Find where the given text appears and provide that cell's center as [x, y] coordinate. 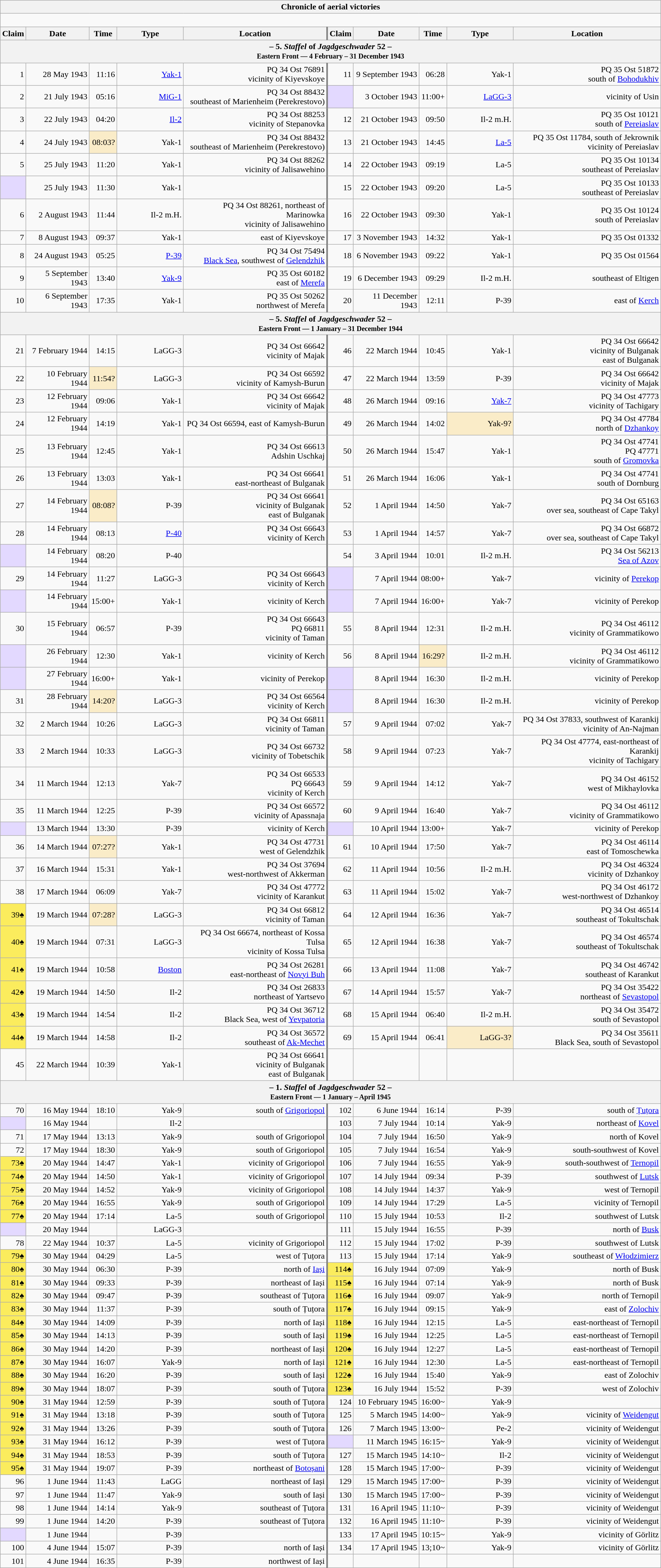
11:16 [103, 74]
14 April 1944 [386, 992]
10:39 [103, 1065]
14:13 [103, 1336]
123♠ [340, 1389]
110 [340, 1216]
07:02 [433, 724]
89♠ [13, 1389]
87♠ [13, 1362]
PQ 35 Ost 10124 south of Pereiaslav [587, 215]
30 [13, 628]
– 5. Staffel of Jagdgeschwader 52 –Eastern Front — 1 January – 31 December 1944 [330, 323]
54 [340, 555]
06:41 [433, 1037]
23 [13, 401]
– 1. Staffel of Jagdgeschwader 52 –Eastern Front — 1 January – April 1945 [330, 1092]
53 [340, 533]
– 5. Staffel of Jagdgeschwader 52 –Eastern Front — 4 February – 31 December 1943 [330, 52]
26 [13, 478]
129 [340, 1481]
PQ 35 Ost 50262 northwest of Merefa [255, 301]
PQ 34 Ost 66674, northeast of Kossa Tulsavicinity of Kossa Tulsa [255, 942]
10 February 1944 [58, 378]
PQ 35 Ost 10134 southeast of Pereiaslav [587, 164]
PQ 34 Ost 65163over sea, southeast of Cape Takyl [587, 506]
14:37 [433, 1190]
37 [13, 869]
05:25 [103, 255]
18 [340, 255]
14:14 [103, 1508]
12:27 [433, 1349]
PQ 34 Ost 88253vicinity of Stepanovka [255, 119]
98 [13, 1508]
88♠ [13, 1375]
103 [340, 1123]
18:30 [103, 1150]
10:37 [103, 1243]
4 [13, 142]
PQ 34 Ost 66592vicinity of Kamysh-Burun [255, 378]
13:59 [433, 378]
15:00+ [103, 601]
06:28 [433, 74]
61 [340, 847]
13 April 1944 [386, 969]
2 [13, 97]
125 [340, 1415]
130 [340, 1494]
11:27 [103, 578]
07:23 [433, 751]
14:10~ [433, 1455]
60 [340, 810]
12:59 [103, 1402]
81♠ [13, 1283]
PQ 34 Ost 35472 south of Sevastopol [587, 1015]
63 [340, 892]
12:11 [433, 301]
17:35 [103, 301]
east of Kerch [587, 301]
16:14 [433, 1110]
36 [13, 847]
3 October 1943 [386, 97]
13:40 [103, 278]
PQ 34 Ost 47741PQ 47771south of Gromovka [587, 451]
16:00~ [433, 1402]
11:43 [103, 1481]
PQ 34 Ost 66594, east of Kamysh-Burun [255, 424]
north of Ternopil [587, 1296]
PQ 34 Ost 66613Adshin Uschkaj [255, 451]
10:33 [103, 751]
PQ 34 Ost 46152west of Mikhaylovka [587, 783]
04:20 [103, 119]
15:31 [103, 869]
PQ 34 Ost 35422 northeast of Sevastopol [587, 992]
16 [340, 215]
11:54? [103, 378]
08:13 [103, 533]
79♠ [13, 1256]
northeast of Botoșani [255, 1468]
northeast of Kovel [587, 1123]
14:09 [103, 1322]
25 [13, 451]
10:15~ [433, 1535]
16:12 [103, 1442]
8 August 1943 [58, 237]
66 [340, 969]
PQ 34 Ost 36712Black Sea, west of Yevpatoria [255, 1015]
PQ 35 Ost 51872 south of Bohodukhiv [587, 74]
59 [340, 783]
50 [340, 451]
PQ 35 Ost 01564 [587, 255]
131 [340, 1508]
09:34 [433, 1176]
PQ 35 Ost 10133 southeast of Pereiaslav [587, 187]
LaGG-3? [480, 1037]
PQ 34 Ost 37694 west-northwest of Akkerman [255, 869]
10 [13, 301]
09:30 [433, 215]
57 [340, 724]
west of Zolochiv [587, 1389]
10:56 [433, 869]
08:08? [103, 506]
7 February 1944 [58, 351]
24 July 1943 [58, 142]
13:00+ [433, 829]
11:08 [433, 969]
21 July 1943 [58, 97]
119♠ [340, 1336]
133 [340, 1535]
40♠ [13, 942]
27 [13, 506]
north of Kovel [587, 1137]
19:07 [103, 1468]
PQ 34 Ost 66533PQ 66643vicinity of Kerch [255, 783]
15:07 [103, 1548]
09:22 [433, 255]
22 July 1943 [58, 119]
13:26 [103, 1428]
14:12 [433, 783]
90♠ [13, 1402]
Pe-2 [480, 1428]
16:06 [433, 478]
83♠ [13, 1309]
16:20 [103, 1375]
southeast of Eltigen [587, 278]
134 [340, 1548]
91♠ [13, 1415]
3 April 1944 [386, 555]
46 [340, 351]
09:06 [103, 401]
17:29 [433, 1203]
114♠ [340, 1269]
PQ 34 Ost 46324vicinity of Dzhankoy [587, 869]
14:02 [433, 424]
43♠ [13, 1015]
33 [13, 751]
27 February 1944 [58, 679]
16:40 [433, 810]
13 March 1944 [58, 829]
14:57 [433, 533]
07:31 [103, 942]
17:50 [433, 847]
15 February 1944 [58, 628]
47 [340, 378]
48 [340, 401]
121♠ [340, 1362]
86♠ [13, 1349]
vicinity of Usin [587, 97]
09:19 [433, 164]
20 [340, 301]
64 [340, 914]
3 [13, 119]
82♠ [13, 1296]
108 [340, 1190]
126 [340, 1428]
14:19 [103, 424]
113 [340, 1256]
115♠ [340, 1283]
09:07 [433, 1296]
PQ 34 Ost 66811vicinity of Taman [255, 724]
11:44 [103, 215]
5 [13, 164]
northwest of Iași [255, 1561]
PQ 34 Ost 88262vicinity of Jalisawehino [255, 164]
101 [13, 1561]
12:45 [103, 451]
8 [13, 255]
56 [340, 656]
09:37 [103, 237]
16:54 [433, 1150]
PQ 35 Ost 10121 south of Pereiaslav [587, 119]
116♠ [340, 1296]
10:53 [433, 1216]
16:07 [103, 1362]
78 [13, 1243]
77♠ [13, 1216]
09:29 [433, 278]
15 [340, 187]
11:37 [103, 1309]
10:58 [103, 969]
13;10~ [433, 1548]
11:00+ [433, 97]
PQ 34 Ost 76891vicinity of Kiyevskoye [255, 74]
7 March 1945 [386, 1428]
124 [340, 1402]
39♠ [13, 914]
19 [340, 278]
14:00~ [433, 1415]
18:10 [103, 1110]
28 May 1943 [58, 74]
6 [13, 215]
PQ 34 Ost 26281 east-northeast of Novyi Buh [255, 969]
05:16 [103, 97]
Boston [150, 969]
PQ 34 Ost 66564vicinity of Kerch [255, 701]
69 [340, 1037]
104 [340, 1137]
PQ 35 Ost 60182 east of Merefa [255, 278]
PQ 34 Ost 66642vicinity of Bulganakeast of Bulganak [587, 351]
15:52 [433, 1389]
94♠ [13, 1455]
14:32 [433, 237]
14:45 [433, 142]
13:13 [103, 1137]
102 [340, 1110]
76♠ [13, 1203]
28 [13, 533]
07:27? [103, 847]
13:30 [103, 829]
100 [13, 1548]
14 [340, 164]
14:47 [103, 1163]
26 February 1944 [58, 656]
35 [13, 810]
15:40 [433, 1375]
17 [340, 237]
24 [13, 424]
west of Ternopil [587, 1190]
9 [13, 278]
28 February 1944 [58, 701]
16:15~ [433, 1442]
08:03? [103, 142]
6 November 1943 [386, 255]
15:57 [433, 992]
41♠ [13, 969]
51 [340, 478]
70 [13, 1110]
PQ 34 Ost 46514 southeast of Tokultschak [587, 914]
17:02 [433, 1243]
99 [13, 1521]
11:47 [103, 1494]
10:14 [433, 1123]
11:30 [103, 187]
15:47 [433, 451]
85♠ [13, 1336]
LaGG [150, 1481]
10 February 1945 [386, 1402]
73♠ [13, 1163]
14:54 [103, 1015]
09:15 [433, 1309]
2 August 1943 [58, 215]
04:29 [103, 1256]
6 September 1943 [58, 301]
6 June 1944 [386, 1110]
84♠ [13, 1322]
31 [13, 701]
PQ 34 Ost 47773vicinity of Tachigary [587, 401]
PQ 34 Ost 46114east of Tomoschewka [587, 847]
16 March 1944 [58, 869]
117♠ [340, 1309]
22 [13, 378]
07:09 [433, 1269]
MiG-1 [150, 97]
11 March 1945 [386, 1442]
09:20 [433, 187]
132 [340, 1521]
south-southwest of Ternopil [587, 1163]
14:58 [103, 1037]
PQ 34 Ost 26833 northeast of Yartsevo [255, 992]
24 August 1943 [58, 255]
PQ 34 Ost 46172 west-northwest of Dzhankoy [587, 892]
06:40 [433, 1015]
11:20 [103, 164]
PQ 34 Ost 75494Black Sea, southwest of Gelendzhik [255, 255]
55 [340, 628]
1 [13, 74]
PQ 34 Ost 66812vicinity of Taman [255, 914]
17 March 1944 [58, 892]
44♠ [13, 1037]
Chronicle of aerial victories [330, 7]
34 [13, 783]
PQ 34 Ost 46742 southeast of Karankut [587, 969]
PQ 35 Ost 01332 [587, 237]
52 [340, 506]
45 [13, 1065]
08:00+ [433, 578]
10:26 [103, 724]
127 [340, 1455]
12:15 [433, 1322]
PQ 34 Ost 66643PQ 66811vicinity of Taman [255, 628]
14:20? [103, 701]
09:50 [433, 119]
7 [13, 237]
96 [13, 1481]
southeast of Włodzimierz [587, 1256]
9 September 1943 [386, 74]
68 [340, 1015]
14:15 [103, 351]
32 [13, 724]
PQ 34 Ost 47774, east-northeast of Karankijvicinity of Tachigary [587, 751]
09:16 [433, 401]
14 March 1944 [58, 847]
PQ 34 Ost 66872over sea, southeast of Cape Takyl [587, 533]
PQ 34 Ost 66641east-northeast of Bulganak [255, 478]
PQ 34 Ost 46574 southeast of Tokultschak [587, 942]
09:47 [103, 1296]
10:45 [433, 351]
13:03 [103, 478]
22 May 1944 [58, 1243]
13:18 [103, 1415]
72 [13, 1150]
42♠ [13, 992]
PQ 34 Ost 47731 west of Gelendzhik [255, 847]
PQ 34 Ost 47741 south of Dornburg [587, 478]
95♠ [13, 1468]
12:31 [433, 628]
PQ 34 Ost 35611Black Sea, south of Sevastopol [587, 1037]
06:30 [103, 1269]
06:09 [103, 892]
49 [340, 424]
PQ 34 Ost 47772vicinity of Karankut [255, 892]
58 [340, 751]
east of Kiyevskoye [255, 237]
PQ 34 Ost 47784 north of Dzhankoy [587, 424]
80♠ [13, 1269]
118♠ [340, 1322]
07:14 [433, 1283]
74♠ [13, 1176]
13 [340, 142]
PQ 34 Ost 66732vicinity of Tobetschik [255, 751]
16:35 [103, 1561]
16:38 [433, 942]
PQ 35 Ost 11784, south of Jekrownikvicinity of Pereiaslav [587, 142]
107 [340, 1176]
PQ 34 Ost 66572vicinity of Apassnaja [255, 810]
120♠ [340, 1349]
128 [340, 1468]
18:07 [103, 1389]
PQ 34 Ost 37833, southwest of Karankijvicinity of An-Najman [587, 724]
29 [13, 578]
3 November 1943 [386, 237]
12:13 [103, 783]
106 [340, 1163]
Yak-9? [480, 424]
71 [13, 1137]
16:50 [433, 1137]
97 [13, 1494]
122♠ [340, 1375]
111 [340, 1229]
5 September 1943 [58, 278]
vicinity of Ternopil [587, 1203]
65 [340, 942]
09:33 [103, 1283]
21 [13, 351]
10:01 [433, 555]
PQ 34 Ost 88261, northeast of Marinowkavicinity of Jalisawehino [255, 215]
112 [340, 1243]
6 December 1943 [386, 278]
15:02 [433, 892]
109 [340, 1203]
PQ 34 Ost 36572 southeast of Ak-Mechet [255, 1037]
11 December 1943 [386, 301]
93♠ [13, 1442]
12 [340, 119]
5 March 1945 [386, 1415]
08:20 [103, 555]
16:36 [433, 914]
105 [340, 1150]
38 [13, 892]
67 [340, 992]
75♠ [13, 1190]
16:29? [433, 656]
south-southwest of Kovel [587, 1150]
92♠ [13, 1428]
07:28? [103, 914]
PQ 34 Ost 56213Sea of Azov [587, 555]
11 [340, 74]
14:52 [103, 1190]
62 [340, 869]
18:53 [103, 1455]
06:57 [103, 628]
13:00~ [433, 1428]
